Extract the (x, y) coordinate from the center of the cell holding the provided text.  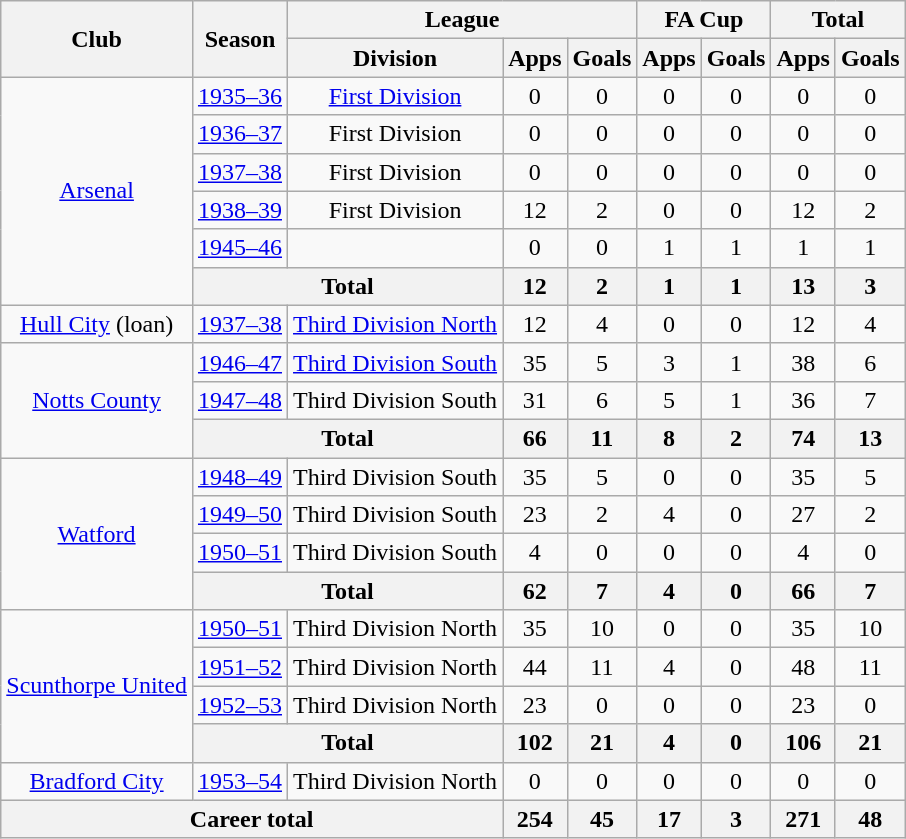
1945–46 (240, 248)
102 (535, 743)
FA Cup (704, 20)
106 (803, 743)
Career total (252, 819)
62 (535, 591)
27 (803, 515)
1949–50 (240, 515)
271 (803, 819)
Arsenal (97, 191)
Season (240, 39)
1938–39 (240, 210)
1953–54 (240, 781)
1946–47 (240, 362)
Bradford City (97, 781)
1948–49 (240, 477)
Watford (97, 534)
Division (396, 58)
1947–48 (240, 400)
Hull City (loan) (97, 324)
254 (535, 819)
17 (669, 819)
1935–36 (240, 96)
1952–53 (240, 705)
8 (669, 438)
1936–37 (240, 134)
38 (803, 362)
31 (535, 400)
Scunthorpe United (97, 686)
74 (803, 438)
1951–52 (240, 667)
League (462, 20)
Club (97, 39)
45 (602, 819)
Notts County (97, 400)
36 (803, 400)
44 (535, 667)
